Pinpoint the cell where the given text exists, returning its [X, Y] midpoint coordinate. 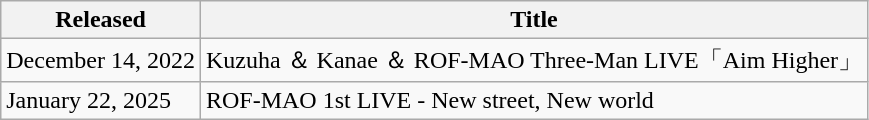
Kuzuha ＆ Kanae ＆ ROF-MAO Three-Man LIVE「Aim Higher」 [534, 60]
Title [534, 20]
Released [101, 20]
ROF-MAO 1st LIVE - New street, New world [534, 100]
December 14, 2022 [101, 60]
January 22, 2025 [101, 100]
